Provide the (X, Y) coordinate of the cell's center where the given text is located.  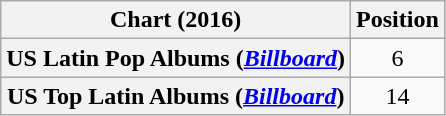
US Top Latin Albums (Billboard) (176, 96)
14 (398, 96)
Position (398, 20)
US Latin Pop Albums (Billboard) (176, 58)
Chart (2016) (176, 20)
6 (398, 58)
